Identify which cell holds the provided text, then report its [x, y] central coordinate. 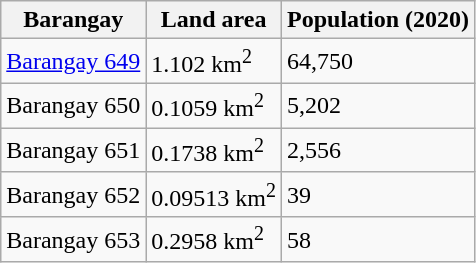
Population (2020) [378, 20]
Barangay 653 [74, 240]
0.2958 km2 [214, 240]
64,750 [378, 62]
5,202 [378, 106]
2,556 [378, 150]
0.1059 km2 [214, 106]
Land area [214, 20]
Barangay [74, 20]
Barangay 652 [74, 194]
0.1738 km2 [214, 150]
0.09513 km2 [214, 194]
Barangay 651 [74, 150]
Barangay 649 [74, 62]
Barangay 650 [74, 106]
58 [378, 240]
1.102 km2 [214, 62]
39 [378, 194]
